Identify which cell holds the provided text, then report its (x, y) central coordinate. 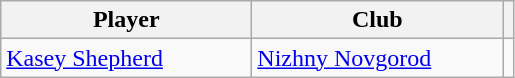
Nizhny Novgorod (378, 58)
Club (378, 20)
Player (126, 20)
Kasey Shepherd (126, 58)
